Return the (X, Y) coordinate for the center point of the cell that contains the specified text.  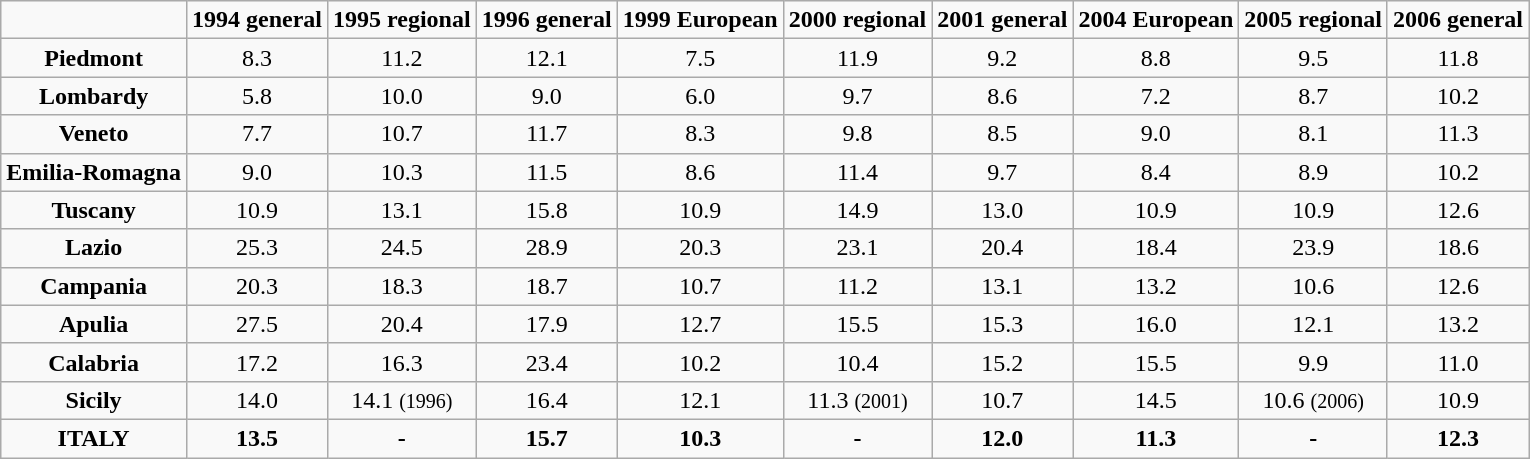
16.4 (546, 400)
Piedmont (94, 58)
6.0 (700, 96)
15.2 (1002, 362)
25.3 (256, 248)
8.7 (1314, 96)
14.9 (858, 210)
9.2 (1002, 58)
2005 regional (1314, 20)
11.0 (1458, 362)
11.8 (1458, 58)
18.3 (402, 286)
Sicily (94, 400)
18.6 (1458, 248)
11.7 (546, 134)
Veneto (94, 134)
18.7 (546, 286)
Calabria (94, 362)
14.1 (1996) (402, 400)
23.1 (858, 248)
Lazio (94, 248)
8.9 (1314, 172)
8.8 (1156, 58)
11.9 (858, 58)
16.3 (402, 362)
2006 general (1458, 20)
Campania (94, 286)
10.6 (2006) (1314, 400)
10.4 (858, 362)
11.3 (2001) (858, 400)
24.5 (402, 248)
18.4 (1156, 248)
Apulia (94, 324)
23.4 (546, 362)
12.7 (700, 324)
15.7 (546, 438)
1996 general (546, 20)
10.0 (402, 96)
14.0 (256, 400)
Lombardy (94, 96)
12.0 (1002, 438)
17.9 (546, 324)
2000 regional (858, 20)
7.5 (700, 58)
12.3 (1458, 438)
Emilia-Romagna (94, 172)
8.1 (1314, 134)
7.2 (1156, 96)
13.0 (1002, 210)
16.0 (1156, 324)
17.2 (256, 362)
9.9 (1314, 362)
7.7 (256, 134)
9.8 (858, 134)
ITALY (94, 438)
2001 general (1002, 20)
1995 regional (402, 20)
Tuscany (94, 210)
1999 European (700, 20)
11.5 (546, 172)
2004 European (1156, 20)
13.5 (256, 438)
10.6 (1314, 286)
27.5 (256, 324)
15.8 (546, 210)
15.3 (1002, 324)
8.4 (1156, 172)
9.5 (1314, 58)
11.4 (858, 172)
14.5 (1156, 400)
5.8 (256, 96)
28.9 (546, 248)
23.9 (1314, 248)
1994 general (256, 20)
8.5 (1002, 134)
